Scan for the cell matching the given text and deliver its [x, y] coordinate at center. 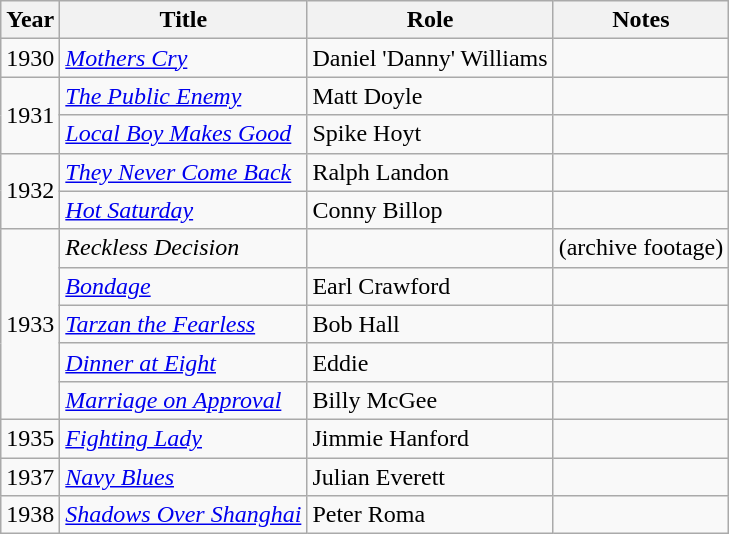
Peter Roma [430, 515]
Bondage [184, 286]
Tarzan the Fearless [184, 324]
1931 [30, 115]
Shadows Over Shanghai [184, 515]
Fighting Lady [184, 438]
Navy Blues [184, 477]
They Never Come Back [184, 172]
Title [184, 20]
1938 [30, 515]
Julian Everett [430, 477]
Notes [641, 20]
1932 [30, 191]
1935 [30, 438]
Hot Saturday [184, 210]
Spike Hoyt [430, 134]
Earl Crawford [430, 286]
Ralph Landon [430, 172]
Dinner at Eight [184, 362]
Year [30, 20]
Conny Billop [430, 210]
1937 [30, 477]
Matt Doyle [430, 96]
(archive footage) [641, 248]
Reckless Decision [184, 248]
Role [430, 20]
1933 [30, 324]
The Public Enemy [184, 96]
Local Boy Makes Good [184, 134]
Jimmie Hanford [430, 438]
Eddie [430, 362]
Billy McGee [430, 400]
1930 [30, 58]
Daniel 'Danny' Williams [430, 58]
Marriage on Approval [184, 400]
Mothers Cry [184, 58]
Bob Hall [430, 324]
